Find where the given text appears and provide that cell's center as (X, Y) coordinate. 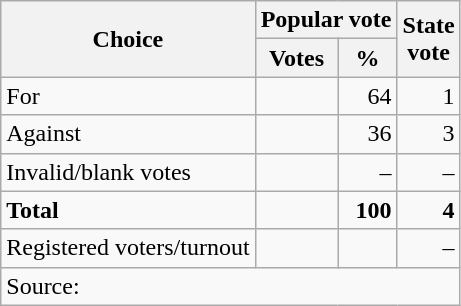
Registered voters/turnout (128, 248)
Popular vote (326, 20)
For (128, 96)
Votes (296, 58)
Against (128, 134)
3 (428, 134)
Statevote (428, 39)
1 (428, 96)
100 (368, 210)
64 (368, 96)
Choice (128, 39)
Total (128, 210)
36 (368, 134)
Invalid/blank votes (128, 172)
% (368, 58)
Source: (230, 286)
4 (428, 210)
